Pinpoint the cell where the given text exists, returning its [x, y] midpoint coordinate. 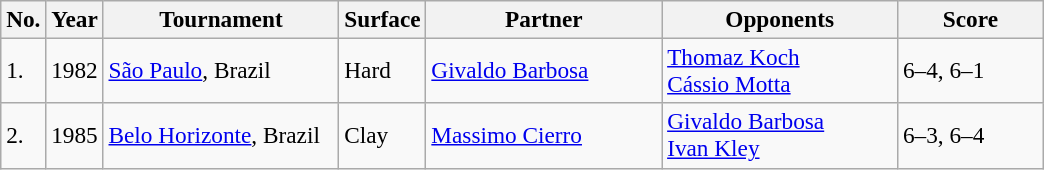
6–3, 6–4 [971, 136]
Surface [382, 19]
Massimo Cierro [544, 136]
Clay [382, 136]
Thomaz Koch Cássio Motta [780, 70]
1982 [74, 70]
1. [24, 70]
Belo Horizonte, Brazil [221, 136]
Givaldo Barbosa Ivan Kley [780, 136]
Hard [382, 70]
1985 [74, 136]
2. [24, 136]
São Paulo, Brazil [221, 70]
Year [74, 19]
Score [971, 19]
Givaldo Barbosa [544, 70]
Partner [544, 19]
Opponents [780, 19]
6–4, 6–1 [971, 70]
No. [24, 19]
Tournament [221, 19]
